Determine the [X, Y] coordinate at the center of the cell enclosing the given text.  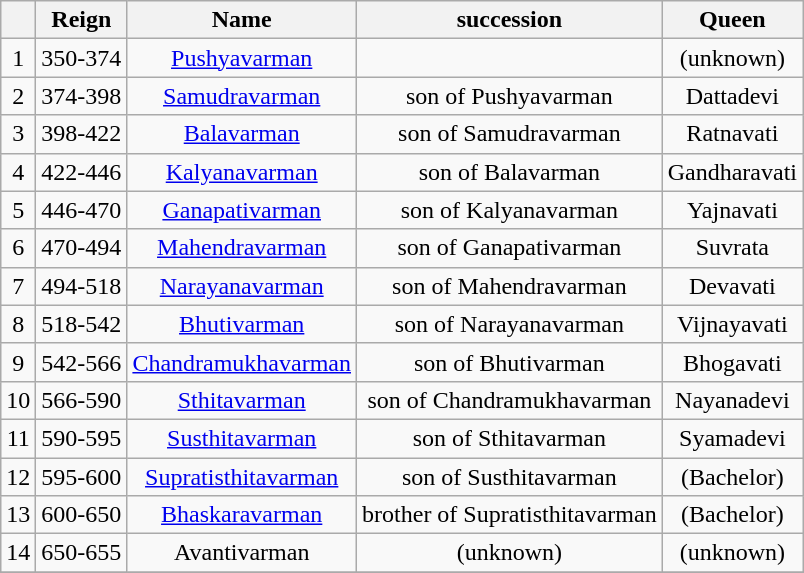
son of Pushyavarman [510, 96]
Reign [82, 20]
succession [510, 20]
Ratnavati [732, 134]
13 [18, 515]
12 [18, 477]
14 [18, 553]
son of Ganapativarman [510, 248]
Dattadevi [732, 96]
Mahendravarman [242, 248]
542-566 [82, 362]
Bhaskaravarman [242, 515]
566-590 [82, 400]
590-595 [82, 438]
470-494 [82, 248]
Kalyanavarman [242, 172]
son of Balavarman [510, 172]
595-600 [82, 477]
son of Mahendravarman [510, 286]
Queen [732, 20]
Syamadevi [732, 438]
2 [18, 96]
Ganapativarman [242, 210]
Pushyavarman [242, 58]
Devavati [732, 286]
son of Samudravarman [510, 134]
3 [18, 134]
Avantivarman [242, 553]
Narayanavarman [242, 286]
son of Sthitavarman [510, 438]
374-398 [82, 96]
518-542 [82, 324]
Balavarman [242, 134]
11 [18, 438]
5 [18, 210]
6 [18, 248]
446-470 [82, 210]
Chandramukhavarman [242, 362]
Vijnayavati [732, 324]
Sthitavarman [242, 400]
Supratisthitavarman [242, 477]
Yajnavati [732, 210]
Samudravarman [242, 96]
9 [18, 362]
7 [18, 286]
Nayanadevi [732, 400]
398-422 [82, 134]
4 [18, 172]
1 [18, 58]
son of Narayanavarman [510, 324]
son of Kalyanavarman [510, 210]
Bhogavati [732, 362]
son of Bhutivarman [510, 362]
8 [18, 324]
350-374 [82, 58]
600-650 [82, 515]
son of Susthitavarman [510, 477]
10 [18, 400]
Name [242, 20]
Bhutivarman [242, 324]
650-655 [82, 553]
Gandharavati [732, 172]
422-446 [82, 172]
Suvrata [732, 248]
brother of Supratisthitavarman [510, 515]
son of Chandramukhavarman [510, 400]
494-518 [82, 286]
Susthitavarman [242, 438]
